Return the (x, y) coordinate for the center point of the cell that contains the specified text.  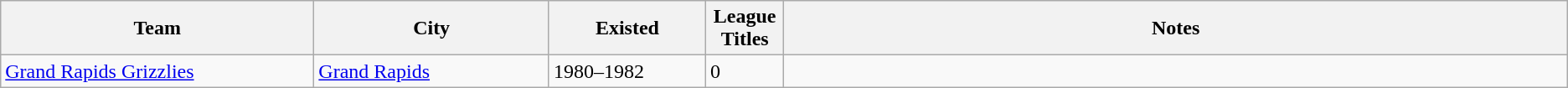
Existed (627, 28)
Grand Rapids Grizzlies (157, 71)
City (432, 28)
Notes (1176, 28)
1980–1982 (627, 71)
Team (157, 28)
League Titles (745, 28)
0 (745, 71)
Grand Rapids (432, 71)
